Detect which cell encompasses the target text, then output its (x, y) center coordinate. 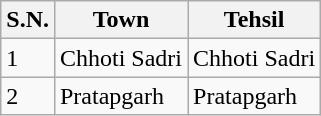
1 (28, 58)
S.N. (28, 20)
Town (120, 20)
Tehsil (254, 20)
2 (28, 96)
